Capture the cell that displays the provided text and extract its (X, Y) central coordinate. 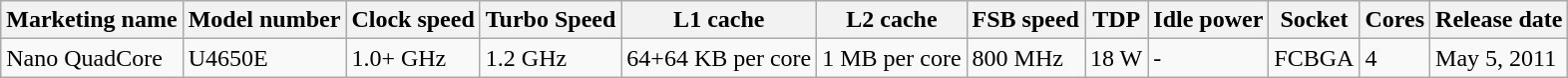
Cores (1394, 20)
U4650E (264, 58)
FSB speed (1025, 20)
Model number (264, 20)
64+64 KB per core (719, 58)
May 5, 2011 (1499, 58)
Idle power (1209, 20)
1.2 GHz (551, 58)
TDP (1117, 20)
18 W (1117, 58)
Marketing name (92, 20)
Nano QuadCore (92, 58)
4 (1394, 58)
1.0+ GHz (413, 58)
Release date (1499, 20)
L2 cache (892, 20)
1 MB per core (892, 58)
Socket (1315, 20)
Clock speed (413, 20)
800 MHz (1025, 58)
L1 cache (719, 20)
Turbo Speed (551, 20)
FCBGA (1315, 58)
- (1209, 58)
